Pinpoint the cell where the given text exists, returning its (X, Y) midpoint coordinate. 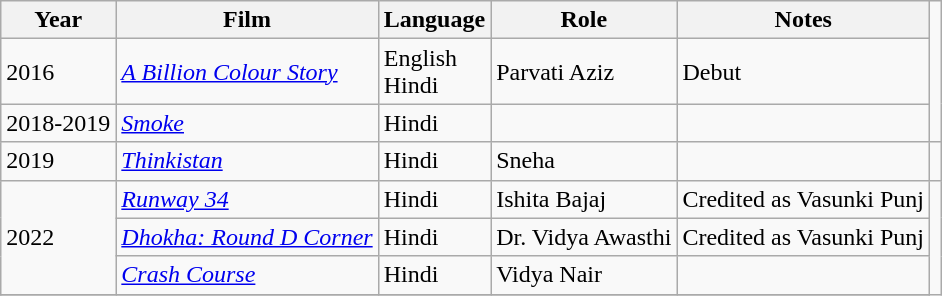
Year (58, 20)
Role (584, 20)
Vidya Nair (584, 275)
Dhokha: Round D Corner (247, 237)
Language (434, 20)
Runway 34 (247, 199)
Film (247, 20)
Thinkistan (247, 161)
Notes (804, 20)
A Billion Colour Story (247, 72)
2022 (58, 237)
Sneha (584, 161)
2018-2019 (58, 123)
EnglishHindi (434, 72)
Dr. Vidya Awasthi (584, 237)
2019 (58, 161)
2016 (58, 72)
Debut (804, 72)
Smoke (247, 123)
Ishita Bajaj (584, 199)
Crash Course (247, 275)
Parvati Aziz (584, 72)
